Detect which cell encompasses the target text, then output its [x, y] center coordinate. 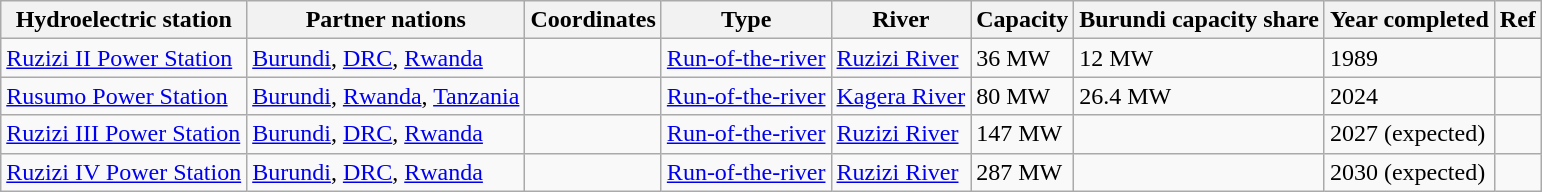
Kagera River [901, 96]
Coordinates [593, 20]
Capacity [1022, 20]
1989 [1409, 58]
12 MW [1200, 58]
Burundi, Rwanda, Tanzania [386, 96]
26.4 MW [1200, 96]
Ruzizi IV Power Station [124, 172]
2027 (expected) [1409, 134]
Partner nations [386, 20]
Hydroelectric station [124, 20]
147 MW [1022, 134]
River [901, 20]
Ref [1518, 20]
2030 (expected) [1409, 172]
36 MW [1022, 58]
Ruzizi II Power Station [124, 58]
Type [746, 20]
287 MW [1022, 172]
Rusumo Power Station [124, 96]
Year completed [1409, 20]
Burundi capacity share [1200, 20]
Ruzizi III Power Station [124, 134]
80 MW [1022, 96]
2024 [1409, 96]
